Determine the [x, y] coordinate at the center of the cell enclosing the given text.  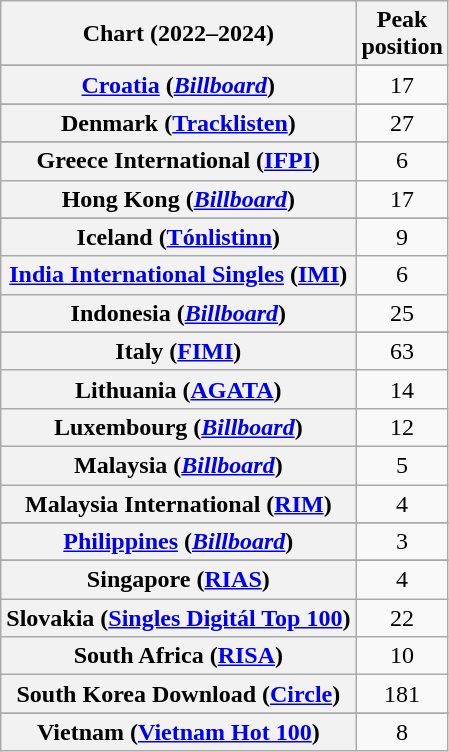
8 [402, 732]
India International Singles (IMI) [178, 275]
25 [402, 313]
Malaysia International (RIM) [178, 503]
Luxembourg (Billboard) [178, 427]
Philippines (Billboard) [178, 542]
Italy (FIMI) [178, 351]
Peakposition [402, 34]
5 [402, 465]
Greece International (IFPI) [178, 161]
181 [402, 694]
Indonesia (Billboard) [178, 313]
12 [402, 427]
Malaysia (Billboard) [178, 465]
63 [402, 351]
9 [402, 237]
Hong Kong (Billboard) [178, 199]
Denmark (Tracklisten) [178, 123]
Croatia (Billboard) [178, 85]
14 [402, 389]
Singapore (RIAS) [178, 580]
Vietnam (Vietnam Hot 100) [178, 732]
27 [402, 123]
10 [402, 656]
Iceland (Tónlistinn) [178, 237]
South Africa (RISA) [178, 656]
Chart (2022–2024) [178, 34]
Lithuania (AGATA) [178, 389]
22 [402, 618]
Slovakia (Singles Digitál Top 100) [178, 618]
3 [402, 542]
South Korea Download (Circle) [178, 694]
